From the cell containing the given text, extract its center point as (X, Y) coordinate. 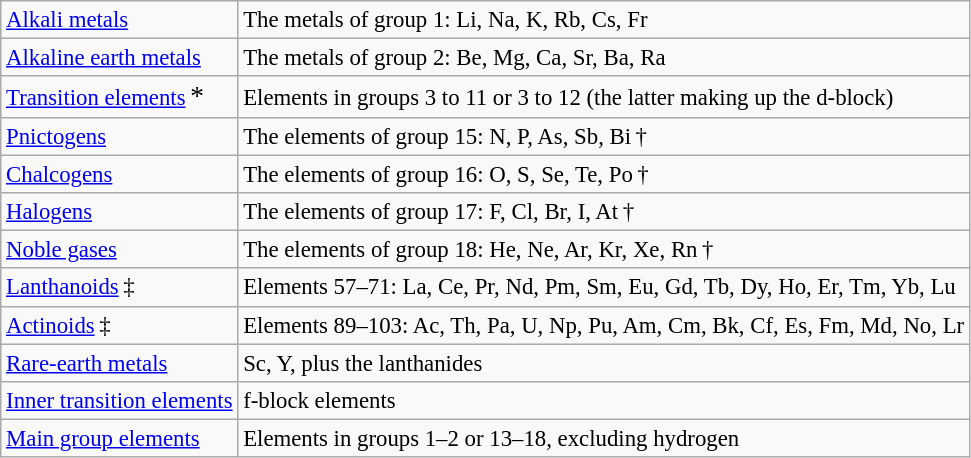
f-block elements (604, 400)
Actinoids ‡ (120, 325)
The elements of group 16: O, S, Se, Te, Po † (604, 175)
The metals of group 1: Li, Na, K, Rb, Cs, Fr (604, 20)
Inner transition elements (120, 400)
Alkali metals (120, 20)
The metals of group 2: Be, Mg, Ca, Sr, Ba, Ra (604, 58)
Elements in groups 3 to 11 or 3 to 12 (the latter making up the d-block) (604, 97)
Pnictogens (120, 137)
Sc, Y, plus the lanthanides (604, 363)
The elements of group 17: F, Cl, Br, I, At † (604, 212)
Chalcogens (120, 175)
Lanthanoids ‡ (120, 288)
Elements 89–103: Ac, Th, Pa, U, Np, Pu, Am, Cm, Bk, Cf, Es, Fm, Md, No, Lr (604, 325)
Noble gases (120, 250)
Rare-earth metals (120, 363)
Elements in groups 1–2 or 13–18, excluding hydrogen (604, 438)
Alkaline earth metals (120, 58)
Halogens (120, 212)
The elements of group 15: N, P, As, Sb, Bi † (604, 137)
Transition elements * (120, 97)
Elements 57–71: La, Ce, Pr, Nd, Pm, Sm, Eu, Gd, Tb, Dy, Ho, Er, Tm, Yb, Lu (604, 288)
The elements of group 18: He, Ne, Ar, Kr, Xe, Rn † (604, 250)
Main group elements (120, 438)
